For the text-containing cell, return its midpoint in [X, Y] coordinate format. 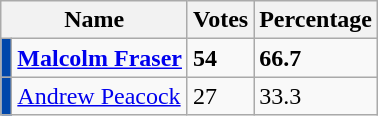
Andrew Peacock [100, 96]
Votes [220, 20]
54 [220, 58]
Percentage [316, 20]
27 [220, 96]
33.3 [316, 96]
66.7 [316, 58]
Malcolm Fraser [100, 58]
Name [94, 20]
